Pinpoint the cell where the given text exists, returning its (X, Y) midpoint coordinate. 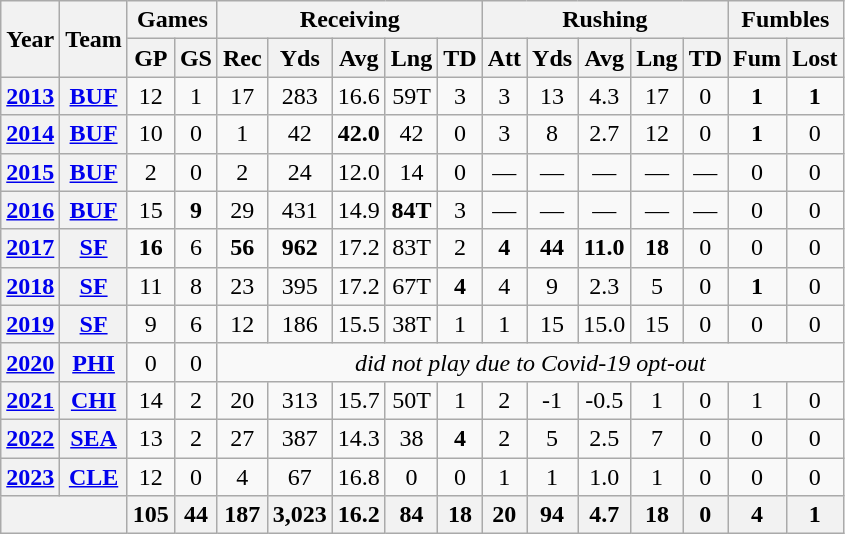
67 (300, 477)
59T (411, 96)
did not play due to Covid-19 opt-out (530, 362)
962 (300, 248)
2023 (30, 477)
67T (411, 286)
56 (242, 248)
3,023 (300, 515)
2020 (30, 362)
11.0 (604, 248)
2019 (30, 324)
Team (94, 39)
16.8 (358, 477)
2014 (30, 134)
2.7 (604, 134)
Fumbles (786, 20)
GP (150, 58)
84T (411, 210)
2015 (30, 172)
SEA (94, 438)
14.9 (358, 210)
CLE (94, 477)
283 (300, 96)
1.0 (604, 477)
2018 (30, 286)
2021 (30, 400)
2017 (30, 248)
PHI (94, 362)
38T (411, 324)
15.0 (604, 324)
15.5 (358, 324)
15.7 (358, 400)
Games (172, 20)
4.7 (604, 515)
83T (411, 248)
14.3 (358, 438)
Rushing (604, 20)
50T (411, 400)
7 (657, 438)
387 (300, 438)
CHI (94, 400)
12.0 (358, 172)
187 (242, 515)
GS (196, 58)
-1 (552, 400)
Rec (242, 58)
395 (300, 286)
27 (242, 438)
313 (300, 400)
2016 (30, 210)
11 (150, 286)
186 (300, 324)
29 (242, 210)
2.5 (604, 438)
24 (300, 172)
94 (552, 515)
431 (300, 210)
23 (242, 286)
2013 (30, 96)
-0.5 (604, 400)
42.0 (358, 134)
Att (504, 58)
38 (411, 438)
Lost (815, 58)
16 (150, 248)
Fum (758, 58)
84 (411, 515)
2022 (30, 438)
16.6 (358, 96)
Receiving (350, 20)
4.3 (604, 96)
105 (150, 515)
10 (150, 134)
Year (30, 39)
16.2 (358, 515)
2.3 (604, 286)
